Return the (X, Y) coordinate for the center point of the cell that contains the specified text.  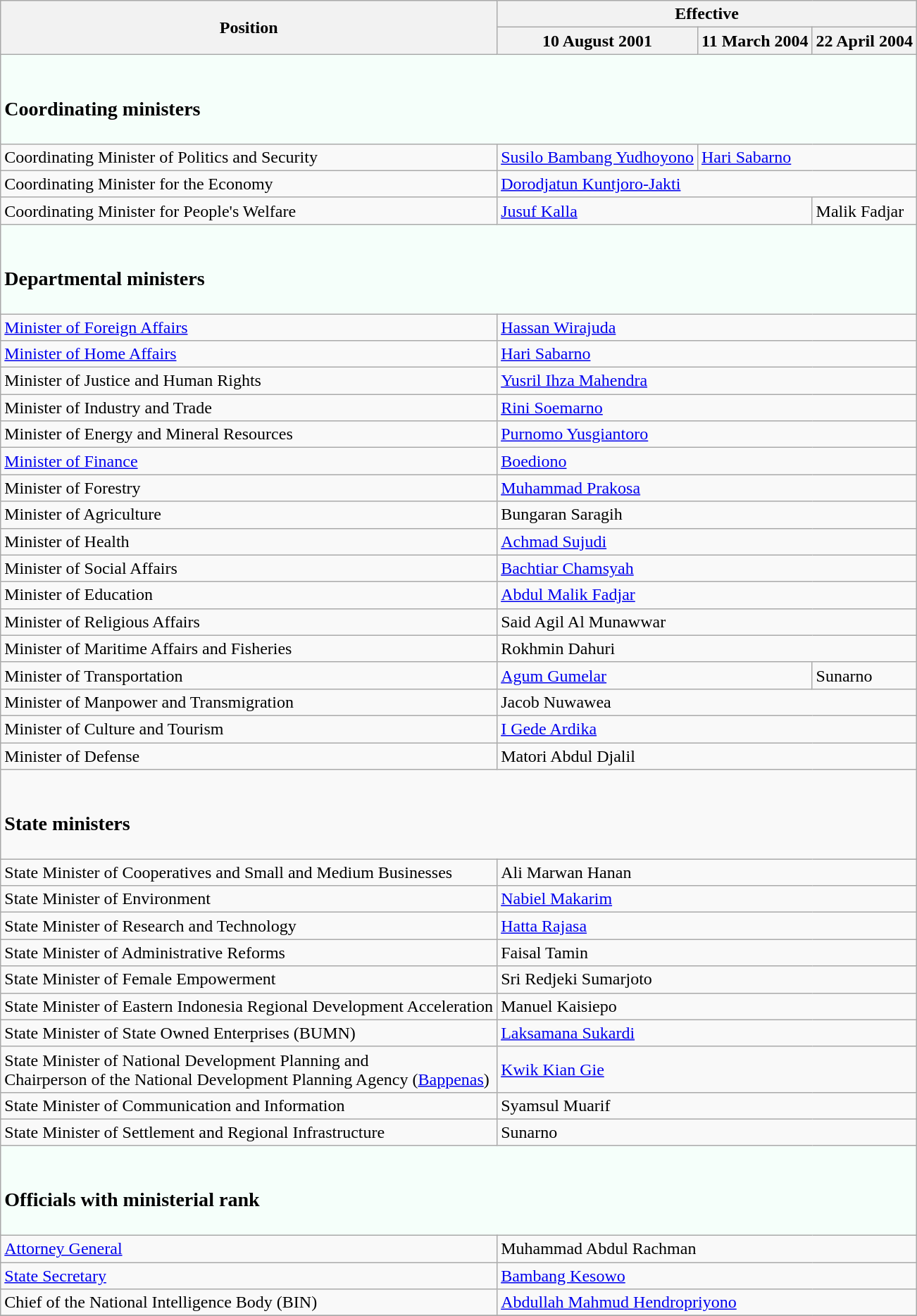
State Minister of Environment (249, 899)
Coordinating Minister for People's Welfare (249, 211)
Departmental ministers (459, 269)
11 March 2004 (755, 41)
State Minister of Research and Technology (249, 926)
Sri Redjeki Sumarjoto (707, 979)
Minister of Justice and Human Rights (249, 381)
Minister of Agriculture (249, 515)
Muhammad Abdul Rachman (707, 1249)
Position (249, 27)
Jacob Nuwawea (707, 702)
Minister of Manpower and Transmigration (249, 702)
Faisal Tamin (707, 953)
Manuel Kaisiepo (707, 1006)
Minister of Maritime Affairs and Fisheries (249, 648)
Syamsul Muarif (707, 1105)
Minister of Finance (249, 461)
Laksamana Sukardi (707, 1033)
Minister of Industry and Trade (249, 408)
Purnomo Yusgiantoro (707, 434)
Boediono (707, 461)
Minister of Home Affairs (249, 354)
Chief of the National Intelligence Body (BIN) (249, 1303)
Kwik Kian Gie (707, 1069)
Minister of Culture and Tourism (249, 729)
State Minister of Administrative Reforms (249, 953)
State Minister of Eastern Indonesia Regional Development Acceleration (249, 1006)
Said Agil Al Munawwar (707, 622)
State Minister of State Owned Enterprises (BUMN) (249, 1033)
Yusril Ihza Mahendra (707, 381)
22 April 2004 (864, 41)
Attorney General (249, 1249)
Jusuf Kalla (655, 211)
Bambang Kesowo (707, 1276)
State Minister of Cooperatives and Small and Medium Businesses (249, 872)
Bungaran Saragih (707, 515)
State Minister of National Development Planning and Chairperson of the National Development Planning Agency (Bappenas) (249, 1069)
Abdul Malik Fadjar (707, 595)
Minister of Education (249, 595)
Ali Marwan Hanan (707, 872)
Minister of Forestry (249, 488)
Minister of Health (249, 541)
Muhammad Prakosa (707, 488)
Dorodjatun Kuntjoro-Jakti (707, 184)
Minister of Social Affairs (249, 568)
Officials with ministerial rank (459, 1190)
State Secretary (249, 1276)
Agum Gumelar (655, 675)
Achmad Sujudi (707, 541)
10 August 2001 (597, 41)
Effective (707, 14)
Hatta Rajasa (707, 926)
Rini Soemarno (707, 408)
I Gede Ardika (707, 729)
State Minister of Settlement and Regional Infrastructure (249, 1132)
State Minister of Female Empowerment (249, 979)
Minister of Religious Affairs (249, 622)
Minister of Defense (249, 756)
Minister of Transportation (249, 675)
Hassan Wirajuda (707, 327)
Minister of Foreign Affairs (249, 327)
Susilo Bambang Yudhoyono (597, 157)
Malik Fadjar (864, 211)
Rokhmin Dahuri (707, 648)
Matori Abdul Djalil (707, 756)
Coordinating ministers (459, 99)
Minister of Energy and Mineral Resources (249, 434)
Abdullah Mahmud Hendropriyono (707, 1303)
State ministers (459, 814)
Coordinating Minister for the Economy (249, 184)
Coordinating Minister of Politics and Security (249, 157)
Bachtiar Chamsyah (707, 568)
State Minister of Communication and Information (249, 1105)
Nabiel Makarim (707, 899)
